Provide the (x, y) coordinate of the cell's center where the given text is located.  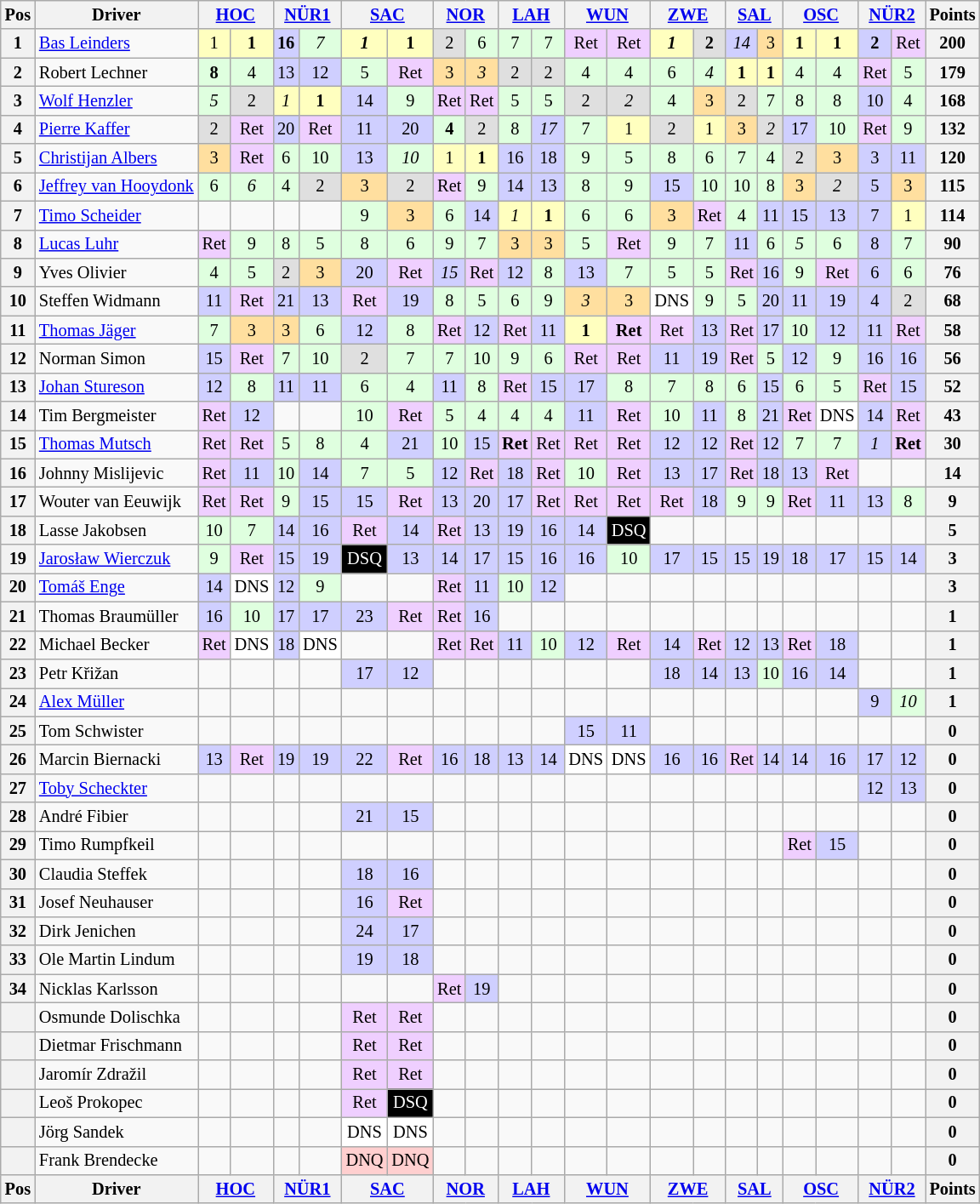
Lasse Jakobsen (117, 530)
Wolf Henzler (117, 100)
52 (953, 387)
115 (953, 186)
Marcin Biernacki (117, 759)
Thomas Jäger (117, 330)
Tom Schwister (117, 731)
Nicklas Karlsson (117, 989)
Claudia Steffek (117, 874)
Josef Neuhauser (117, 903)
Frank Brendecke (117, 1161)
Yves Olivier (117, 272)
114 (953, 215)
26 (18, 759)
43 (953, 416)
179 (953, 72)
Jarosław Wierczuk (117, 559)
Jörg Sandek (117, 1132)
Alex Müller (117, 702)
Jaromír Zdražil (117, 1075)
Tim Bergmeister (117, 416)
200 (953, 43)
68 (953, 301)
Thomas Mutsch (117, 444)
25 (18, 731)
Christijan Albers (117, 158)
Dietmar Frischmann (117, 1046)
Johnny Mislijevic (117, 473)
120 (953, 158)
Michael Becker (117, 645)
Tomáš Enge (117, 587)
Toby Scheckter (117, 788)
58 (953, 330)
Lucas Luhr (117, 244)
168 (953, 100)
André Fibier (117, 817)
34 (18, 989)
Bas Leinders (117, 43)
28 (18, 817)
Robert Lechner (117, 72)
90 (953, 244)
Osmunde Dolischka (117, 1017)
Ole Martin Lindum (117, 960)
Jeffrey van Hooydonk (117, 186)
32 (18, 931)
56 (953, 358)
31 (18, 903)
29 (18, 845)
Johan Stureson (117, 387)
76 (953, 272)
33 (18, 960)
27 (18, 788)
Thomas Braumüller (117, 616)
Timo Rumpfkeil (117, 845)
Norman Simon (117, 358)
Timo Scheider (117, 215)
132 (953, 129)
Dirk Jenichen (117, 931)
Steffen Widmann (117, 301)
Pierre Kaffer (117, 129)
Petr Křižan (117, 673)
Leoš Prokopec (117, 1103)
Wouter van Eeuwijk (117, 501)
